Capture the cell that displays the provided text and extract its [X, Y] central coordinate. 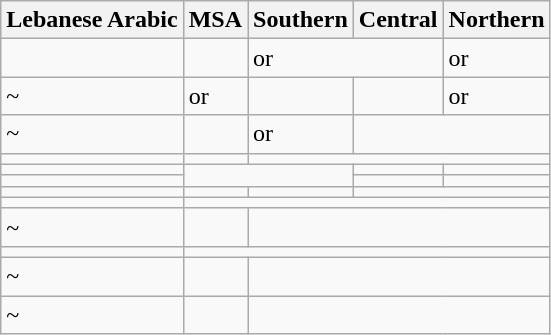
Southern [301, 20]
MSA [215, 20]
Lebanese Arabic [92, 20]
Northern [496, 20]
Central [398, 20]
